Detect which cell encompasses the target text, then output its (x, y) center coordinate. 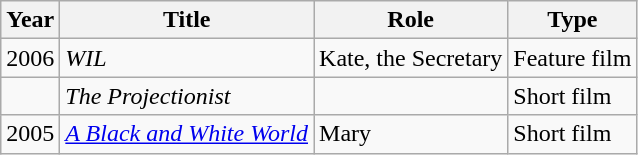
Feature film (572, 58)
Role (411, 20)
Type (572, 20)
Title (187, 20)
2005 (30, 134)
WIL (187, 58)
Kate, the Secretary (411, 58)
A Black and White World (187, 134)
Year (30, 20)
The Projectionist (187, 96)
Mary (411, 134)
2006 (30, 58)
